Determine the (x, y) coordinate at the center of the cell enclosing the given text.  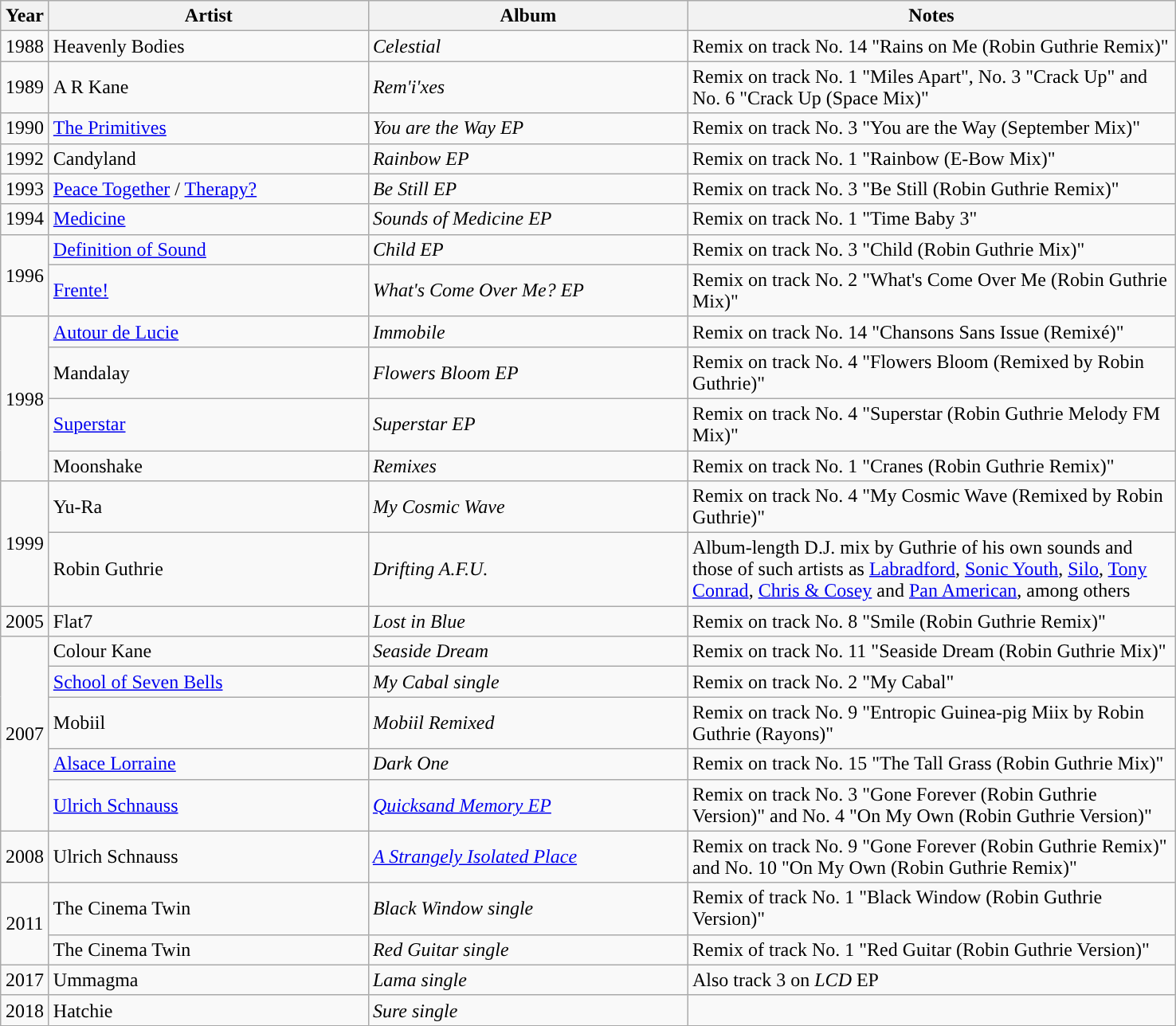
Celestial (527, 46)
Flat7 (209, 621)
What's Come Over Me? EP (527, 290)
1994 (25, 219)
Remix on track No. 2 "My Cabal" (931, 682)
Hatchie (209, 1010)
Remix on track No. 1 "Rainbow (E-Bow Mix)" (931, 159)
Sounds of Medicine EP (527, 219)
Remix on track No. 3 "You are the Way (September Mix)" (931, 128)
1999 (25, 543)
2007 (25, 734)
1993 (25, 189)
Ummagma (209, 980)
A Strangely Isolated Place (527, 857)
Remix on track No. 4 "Superstar (Robin Guthrie Melody FM Mix)" (931, 424)
Candyland (209, 159)
Remix on track No. 14 "Rains on Me (Robin Guthrie Remix)" (931, 46)
Definition of Sound (209, 249)
Artist (209, 16)
1989 (25, 88)
My Cosmic Wave (527, 507)
Superstar (209, 424)
Red Guitar single (527, 950)
1998 (25, 398)
Quicksand Memory EP (527, 805)
Remix on track No. 11 "Seaside Dream (Robin Guthrie Mix)" (931, 652)
Drifting A.F.U. (527, 570)
Remix on track No. 1 "Miles Apart", No. 3 "Crack Up" and No. 6 "Crack Up (Space Mix)" (931, 88)
Remix on track No. 4 "My Cosmic Wave (Remixed by Robin Guthrie)" (931, 507)
Remix of track No. 1 "Black Window (Robin Guthrie Version)" (931, 908)
2005 (25, 621)
Mobiil Remixed (527, 723)
Heavenly Bodies (209, 46)
Seaside Dream (527, 652)
Also track 3 on LCD EP (931, 980)
1992 (25, 159)
Robin Guthrie (209, 570)
Remix on track No. 15 "The Tall Grass (Robin Guthrie Mix)" (931, 764)
2011 (25, 924)
Remix on track No. 3 "Child (Robin Guthrie Mix)" (931, 249)
2018 (25, 1010)
Remix on track No. 3 "Gone Forever (Robin Guthrie Version)" and No. 4 "On My Own (Robin Guthrie Version)" (931, 805)
Lama single (527, 980)
Remix on track No. 8 "Smile (Robin Guthrie Remix)" (931, 621)
Remix of track No. 1 "Red Guitar (Robin Guthrie Version)" (931, 950)
2008 (25, 857)
Remix on track No. 3 "Be Still (Robin Guthrie Remix)" (931, 189)
Rainbow EP (527, 159)
Album (527, 16)
Mobiil (209, 723)
You are the Way EP (527, 128)
Colour Kane (209, 652)
Remix on track No. 1 "Cranes (Robin Guthrie Remix)" (931, 466)
Superstar EP (527, 424)
Notes (931, 16)
Flowers Bloom EP (527, 373)
Be Still EP (527, 189)
Alsace Lorraine (209, 764)
Remix on track No. 9 "Entropic Guinea-pig Miix by Robin Guthrie (Rayons)" (931, 723)
Year (25, 16)
Remix on track No. 2 "What's Come Over Me (Robin Guthrie Mix)" (931, 290)
Immobile (527, 331)
1990 (25, 128)
2017 (25, 980)
Sure single (527, 1010)
Black Window single (527, 908)
The Primitives (209, 128)
Rem'i'xes (527, 88)
My Cabal single (527, 682)
Yu-Ra (209, 507)
Remix on track No. 1 "Time Baby 3" (931, 219)
A R Kane (209, 88)
Child EP (527, 249)
Remix on track No. 14 "Chansons Sans Issue (Remixé)" (931, 331)
Autour de Lucie (209, 331)
Remix on track No. 9 "Gone Forever (Robin Guthrie Remix)" and No. 10 "On My Own (Robin Guthrie Remix)" (931, 857)
Medicine (209, 219)
Lost in Blue (527, 621)
Mandalay (209, 373)
School of Seven Bells (209, 682)
Frente! (209, 290)
1996 (25, 276)
Remix on track No. 4 "Flowers Bloom (Remixed by Robin Guthrie)" (931, 373)
Remixes (527, 466)
Peace Together / Therapy? (209, 189)
1988 (25, 46)
Dark One (527, 764)
Moonshake (209, 466)
